Pinpoint the cell where the given text exists, returning its [x, y] midpoint coordinate. 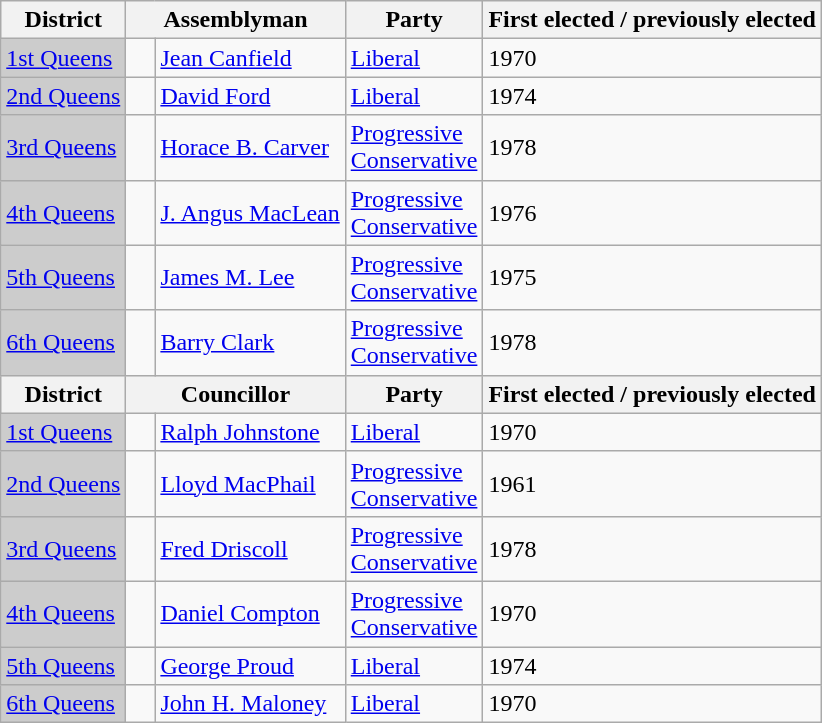
David Ford [250, 96]
Ralph Johnstone [250, 432]
J. Angus MacLean [250, 212]
James M. Lee [250, 278]
Horace B. Carver [250, 148]
1975 [652, 278]
Lloyd MacPhail [250, 484]
Jean Canfield [250, 58]
1976 [652, 212]
Assemblyman [236, 20]
1961 [652, 484]
John H. Maloney [250, 704]
Councillor [236, 394]
Daniel Compton [250, 614]
George Proud [250, 665]
Barry Clark [250, 342]
Fred Driscoll [250, 548]
